Output the [x, y] coordinate of the center of the cell containing the given text.  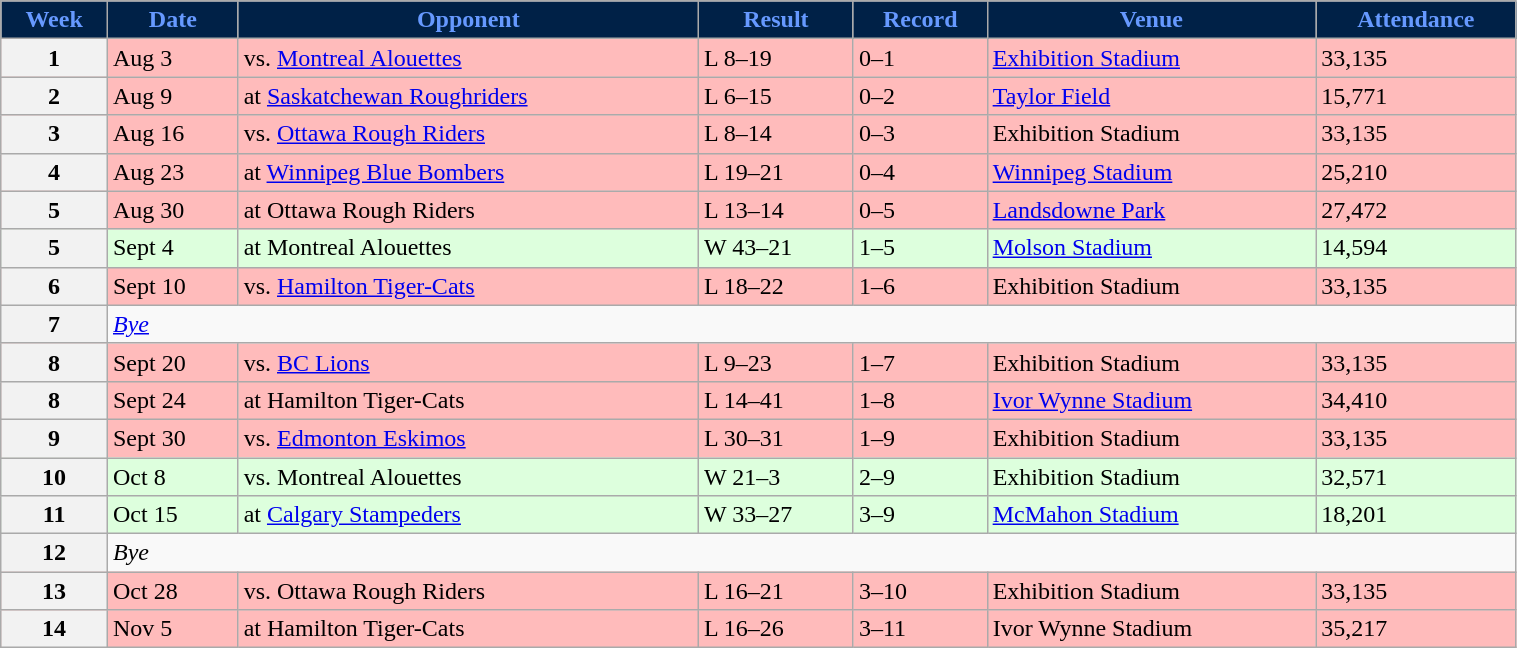
Week [54, 20]
McMahon Stadium [1151, 515]
15,771 [1416, 96]
25,210 [1416, 172]
0–3 [920, 134]
1–5 [920, 248]
10 [54, 477]
Aug 3 [172, 58]
0–1 [920, 58]
L 18–22 [776, 286]
3–9 [920, 515]
0–2 [920, 96]
W 43–21 [776, 248]
1 [54, 58]
Opponent [468, 20]
13 [54, 591]
Molson Stadium [1151, 248]
L 8–14 [776, 134]
27,472 [1416, 210]
L 16–21 [776, 591]
7 [54, 324]
Taylor Field [1151, 96]
vs. Hamilton Tiger-Cats [468, 286]
L 16–26 [776, 629]
vs. BC Lions [468, 362]
L 13–14 [776, 210]
vs. Edmonton Eskimos [468, 438]
34,410 [1416, 400]
W 33–27 [776, 515]
Aug 9 [172, 96]
1–6 [920, 286]
0–5 [920, 210]
Oct 28 [172, 591]
3 [54, 134]
1–8 [920, 400]
L 19–21 [776, 172]
Winnipeg Stadium [1151, 172]
at Montreal Alouettes [468, 248]
Oct 15 [172, 515]
L 14–41 [776, 400]
L 30–31 [776, 438]
2 [54, 96]
14,594 [1416, 248]
at Ottawa Rough Riders [468, 210]
Sept 10 [172, 286]
35,217 [1416, 629]
Aug 23 [172, 172]
11 [54, 515]
L 8–19 [776, 58]
14 [54, 629]
Nov 5 [172, 629]
1–7 [920, 362]
Sept 24 [172, 400]
Landsdowne Park [1151, 210]
at Calgary Stampeders [468, 515]
18,201 [1416, 515]
at Winnipeg Blue Bombers [468, 172]
32,571 [1416, 477]
9 [54, 438]
0–4 [920, 172]
Sept 20 [172, 362]
L 9–23 [776, 362]
Aug 30 [172, 210]
W 21–3 [776, 477]
Result [776, 20]
6 [54, 286]
Attendance [1416, 20]
Date [172, 20]
3–11 [920, 629]
Oct 8 [172, 477]
12 [54, 553]
at Saskatchewan Roughriders [468, 96]
L 6–15 [776, 96]
Venue [1151, 20]
Sept 30 [172, 438]
Aug 16 [172, 134]
2–9 [920, 477]
Record [920, 20]
1–9 [920, 438]
4 [54, 172]
3–10 [920, 591]
Sept 4 [172, 248]
